Locate the cell with the specified text and output its (X, Y) center coordinate. 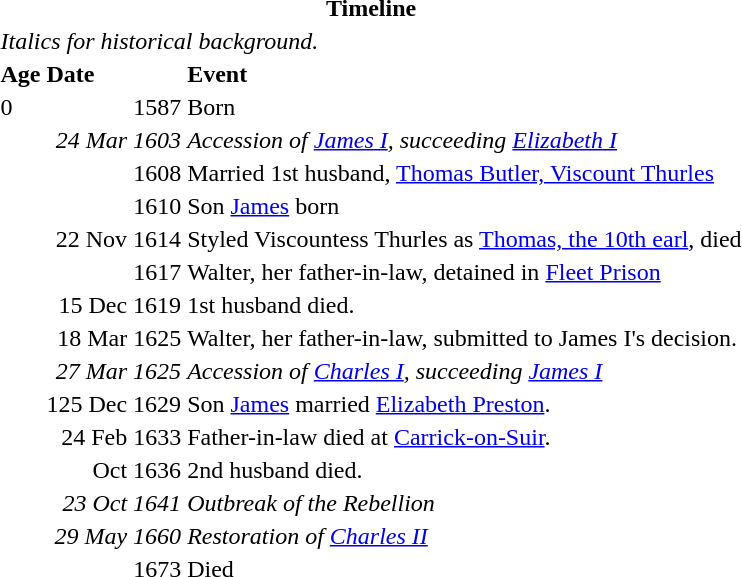
1608 (114, 173)
29 May 1660 (114, 536)
23 Oct 1641 (114, 503)
18 Mar 1625 (114, 338)
125 Dec 1629 (114, 404)
24 Feb 1633 (114, 437)
Oct 1636 (114, 470)
27 Mar 1625 (114, 371)
15 Dec 1619 (114, 305)
1587 (114, 107)
Date (114, 74)
22 Nov 1614 (114, 239)
1610 (114, 206)
1617 (114, 272)
24 Mar 1603 (114, 140)
